Detect which cell encompasses the target text, then output its (x, y) center coordinate. 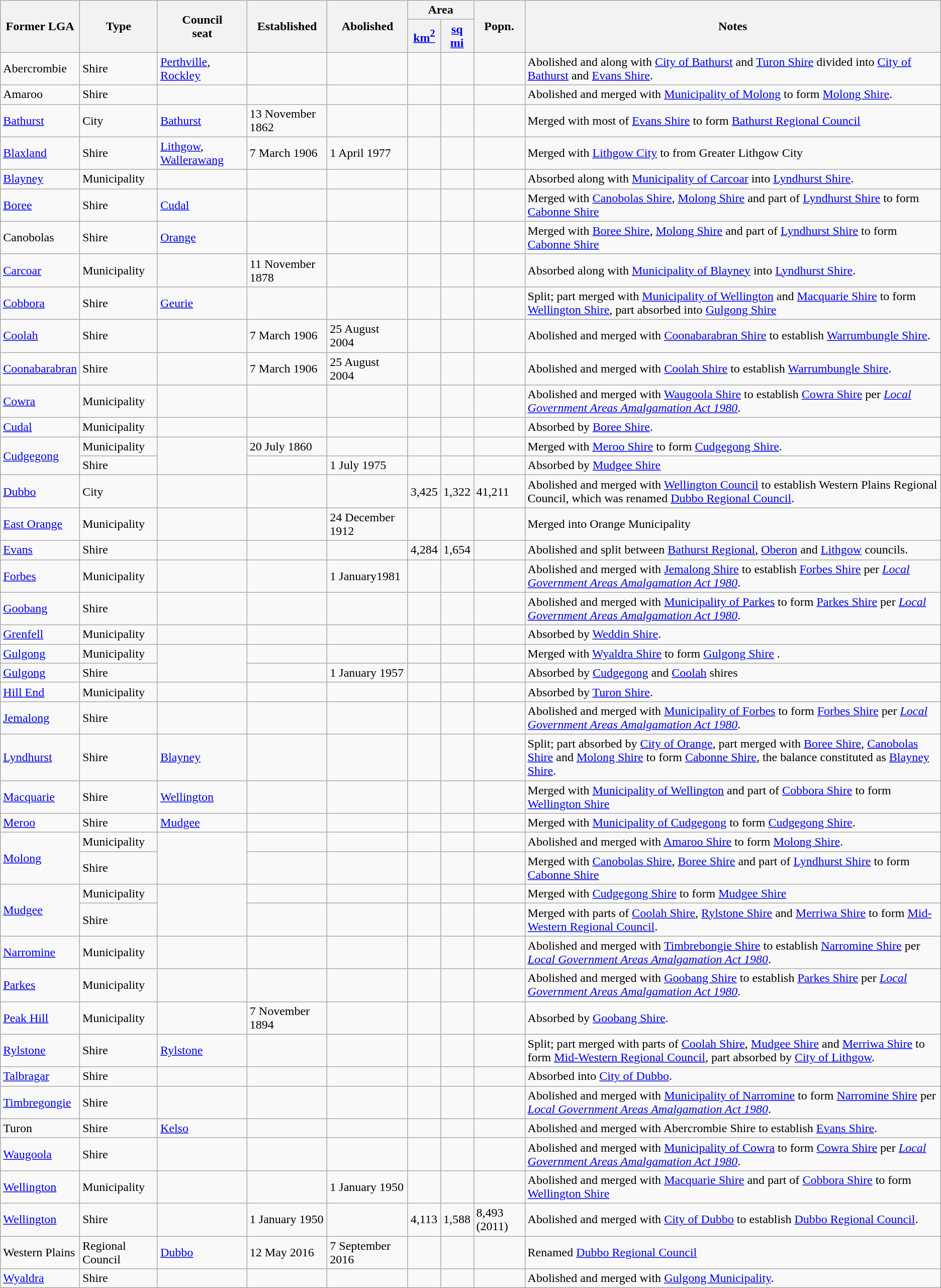
Geurie (202, 303)
1 January1981 (367, 576)
Cudgegong (40, 456)
Lithgow, Wallerawang (202, 153)
Abolished and merged with Coolah Shire to establish Warrumbungle Shire. (733, 368)
Merged with Meroo Shire to form Cudgegong Shire. (733, 446)
Carcoar (40, 270)
Abolished and along with City of Bathurst and Turon Shire divided into City of Bathurst and Evans Shire. (733, 68)
Wyaldra (40, 1278)
Merged with Canobolas Shire, Molong Shire and part of Lyndhurst Shire to form Cabonne Shire (733, 205)
Forbes (40, 576)
Cobbora (40, 303)
Abolished and merged with City of Dubbo to establish Dubbo Regional Council. (733, 1220)
Abolished and merged with Municipality of Parkes to form Parkes Shire per Local Government Areas Amalgamation Act 1980. (733, 608)
Merged with most of Evans Shire to form Bathurst Regional Council (733, 121)
Abolished and merged with Timbrebongie Shire to establish Narromine Shire per Local Government Areas Amalgamation Act 1980. (733, 952)
Area (440, 10)
Absorbed along with Municipality of Carcoar into Lyndhurst Shire. (733, 179)
4,284 (424, 550)
Lyndhurst (40, 757)
11 November 1878 (287, 270)
Abolished and merged with Amaroo Shire to form Molong Shire. (733, 842)
Talbragar (40, 1076)
Absorbed by Weddin Shire. (733, 634)
Abolished and merged with Municipality of Cowra to form Cowra Shire per Local Government Areas Amalgamation Act 1980. (733, 1154)
Merged with Canobolas Shire, Boree Shire and part of Lyndhurst Shire to form Cabonne Shire (733, 868)
Absorbed along with Municipality of Blayney into Lyndhurst Shire. (733, 270)
Cowra (40, 401)
Parkes (40, 985)
Waugoola (40, 1154)
Merged with Municipality of Wellington and part of Cobbora Shire to form Wellington Shire (733, 796)
Regional Council (119, 1252)
Abolished and merged with Abercrombie Shire to establish Evans Shire. (733, 1128)
Merged with Boree Shire, Molong Shire and part of Lyndhurst Shire to form Cabonne Shire (733, 237)
sq mi (457, 36)
1 July 1975 (367, 466)
Blaxland (40, 153)
Notes (733, 26)
41,211 (499, 492)
Merged with Wyaldra Shire to form Gulgong Shire . (733, 654)
Renamed Dubbo Regional Council (733, 1252)
1,322 (457, 492)
Absorbed by Boree Shire. (733, 427)
Kelso (202, 1128)
Jemalong (40, 718)
Grenfell (40, 634)
Peak Hill (40, 1018)
Absorbed into City of Dubbo. (733, 1076)
Coonabarabran (40, 368)
Popn. (499, 26)
Abolished and merged with Municipality of Forbes to form Forbes Shire per Local Government Areas Amalgamation Act 1980. (733, 718)
Hill End (40, 692)
Abolished and merged with Municipality of Molong to form Molong Shire. (733, 95)
Abolished and merged with Municipality of Narromine to form Narromine Shire per Local Government Areas Amalgamation Act 1980. (733, 1102)
Merged into Orange Municipality (733, 524)
Established (287, 26)
Merged with Municipality of Cudgegong to form Cudgegong Shire. (733, 823)
Narromine (40, 952)
Perthville, Rockley (202, 68)
Amaroo (40, 95)
8,493 (2011) (499, 1220)
Abolished and merged with Macquarie Shire and part of Cobbora Shire to form Wellington Shire (733, 1186)
Boree (40, 205)
1,588 (457, 1220)
1 January 1957 (367, 673)
Goobang (40, 608)
13 November 1862 (287, 121)
Canobolas (40, 237)
Split; part merged with parts of Coolah Shire, Mudgee Shire and Merriwa Shire to form Mid-Western Regional Council, part absorbed by City of Lithgow. (733, 1051)
7 November 1894 (287, 1018)
East Orange (40, 524)
Abolished and split between Bathurst Regional, Oberon and Lithgow councils. (733, 550)
Absorbed by Goobang Shire. (733, 1018)
Orange (202, 237)
Abolished and merged with Goobang Shire to establish Parkes Shire per Local Government Areas Amalgamation Act 1980. (733, 985)
24 December 1912 (367, 524)
Molong (40, 859)
Meroo (40, 823)
Macquarie (40, 796)
1,654 (457, 550)
Former LGA (40, 26)
Coolah (40, 336)
7 September 2016 (367, 1252)
Abolished and merged with Wellington Council to establish Western Plains Regional Council, which was renamed Dubbo Regional Council. (733, 492)
Merged with Lithgow City to from Greater Lithgow City (733, 153)
km2 (424, 36)
3,425 (424, 492)
Western Plains (40, 1252)
4,113 (424, 1220)
Abolished and merged with Waugoola Shire to establish Cowra Shire per Local Government Areas Amalgamation Act 1980. (733, 401)
Absorbed by Turon Shire. (733, 692)
Abolished (367, 26)
Abercrombie (40, 68)
Absorbed by Cudgegong and Coolah shires (733, 673)
Split; part merged with Municipality of Wellington and Macquarie Shire to form Wellington Shire, part absorbed into Gulgong Shire (733, 303)
Evans (40, 550)
Absorbed by Mudgee Shire (733, 466)
20 July 1860 (287, 446)
Timbregongie (40, 1102)
1 April 1977 (367, 153)
Type (119, 26)
Abolished and merged with Gulgong Municipality. (733, 1278)
Merged with parts of Coolah Shire, Rylstone Shire and Merriwa Shire to form Mid-Western Regional Council. (733, 920)
Abolished and merged with Jemalong Shire to establish Forbes Shire per Local Government Areas Amalgamation Act 1980. (733, 576)
Turon (40, 1128)
Abolished and merged with Coonabarabran Shire to establish Warrumbungle Shire. (733, 336)
12 May 2016 (287, 1252)
Councilseat (202, 26)
Merged with Cudgegong Shire to form Mudgee Shire (733, 894)
